Search for the cell housing the specified text and yield its [x, y] center coordinate. 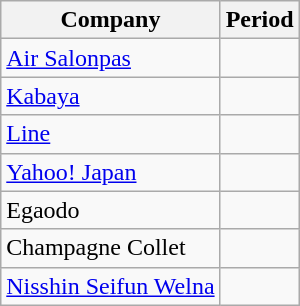
Company [110, 20]
Yahoo! Japan [110, 172]
Period [260, 20]
Air Salonpas [110, 58]
Line [110, 134]
Egaodo [110, 210]
Champagne Collet [110, 248]
Nisshin Seifun Welna [110, 286]
Kabaya [110, 96]
